Provide the (x, y) coordinate of the cell's center where the given text is located.  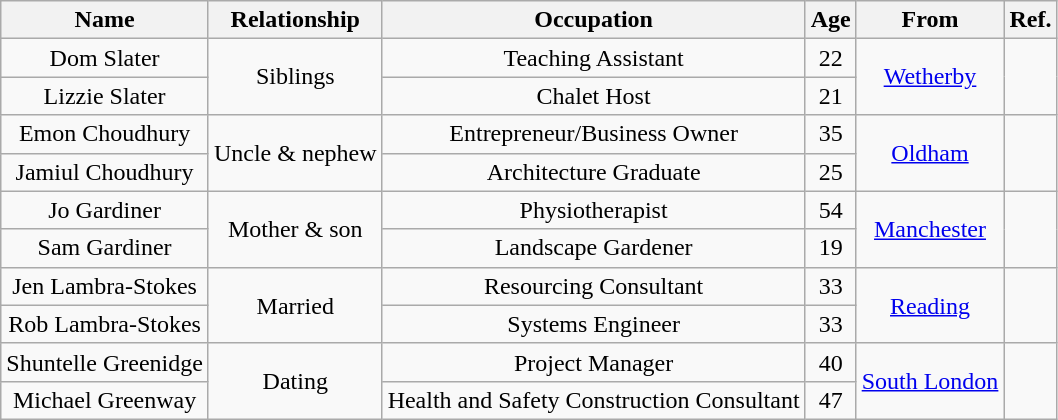
Siblings (295, 77)
Dom Slater (105, 58)
Oldham (930, 153)
54 (830, 210)
Landscape Gardener (594, 248)
21 (830, 96)
Mother & son (295, 229)
Physiotherapist (594, 210)
Lizzie Slater (105, 96)
South London (930, 381)
Entrepreneur/Business Owner (594, 134)
Relationship (295, 20)
Uncle & nephew (295, 153)
From (930, 20)
Wetherby (930, 77)
Michael Greenway (105, 400)
Ref. (1030, 20)
Architecture Graduate (594, 172)
Married (295, 305)
Name (105, 20)
22 (830, 58)
19 (830, 248)
Shuntelle Greenidge (105, 362)
47 (830, 400)
Rob Lambra-Stokes (105, 324)
35 (830, 134)
Jen Lambra-Stokes (105, 286)
Teaching Assistant (594, 58)
Jo Gardiner (105, 210)
Resourcing Consultant (594, 286)
Project Manager (594, 362)
Emon Choudhury (105, 134)
Occupation (594, 20)
25 (830, 172)
Jamiul Choudhury (105, 172)
Age (830, 20)
Sam Gardiner (105, 248)
Systems Engineer (594, 324)
Dating (295, 381)
Manchester (930, 229)
Chalet Host (594, 96)
Health and Safety Construction Consultant (594, 400)
Reading (930, 305)
40 (830, 362)
